Locate the cell with the specified text and output its (X, Y) center coordinate. 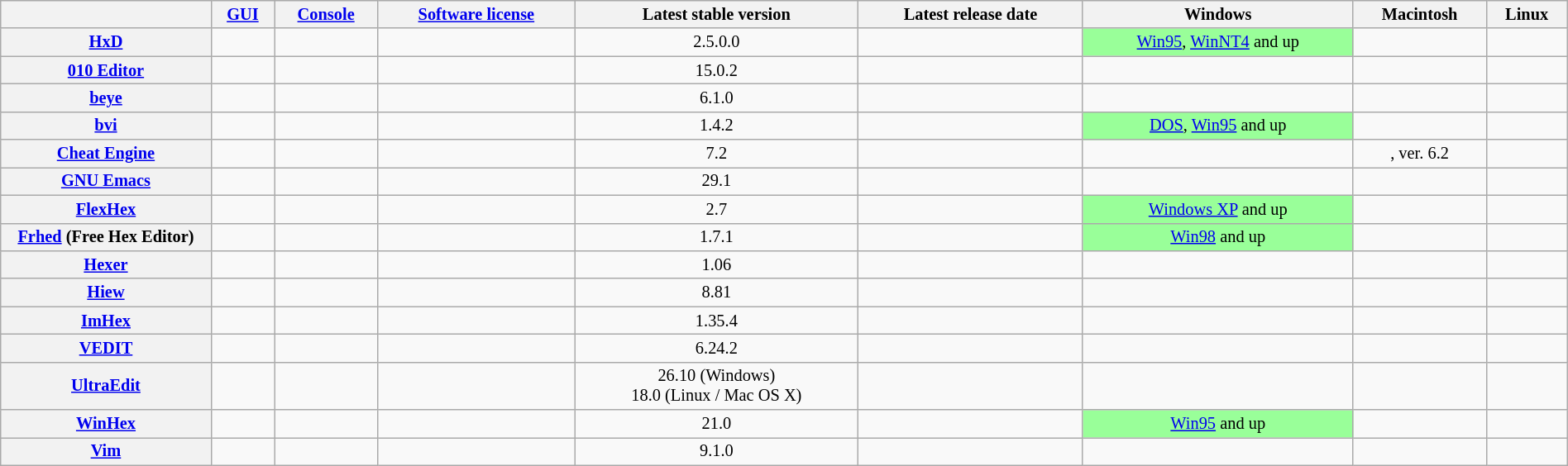
Console (326, 14)
2.5.0.0 (716, 42)
GUI (242, 14)
Win98 and up (1217, 237)
1.4.2 (716, 126)
Windows XP and up (1217, 209)
Win95, WinNT4 and up (1217, 42)
6.24.2 (716, 348)
VEDIT (106, 348)
26.10 (Windows) 18.0 (Linux / Mac OS X) (716, 386)
1.35.4 (716, 321)
beye (106, 97)
DOS, Win95 and up (1217, 126)
GNU Emacs (106, 181)
, ver. 6.2 (1419, 154)
7.2 (716, 154)
1.06 (716, 264)
21.0 (716, 424)
Windows (1217, 14)
FlexHex (106, 209)
010 Editor (106, 70)
1.7.1 (716, 237)
9.1.0 (716, 451)
Linux (1527, 14)
29.1 (716, 181)
Hiew (106, 292)
Cheat Engine (106, 154)
ImHex (106, 321)
2.7 (716, 209)
Latest release date (971, 14)
6.1.0 (716, 97)
HxD (106, 42)
Vim (106, 451)
Macintosh (1419, 14)
15.0.2 (716, 70)
Frhed (Free Hex Editor) (106, 237)
Latest stable version (716, 14)
bvi (106, 126)
Win95 and up (1217, 424)
UltraEdit (106, 386)
Software license (476, 14)
8.81 (716, 292)
WinHex (106, 424)
Hexer (106, 264)
